Search for the cell housing the specified text and yield its [X, Y] center coordinate. 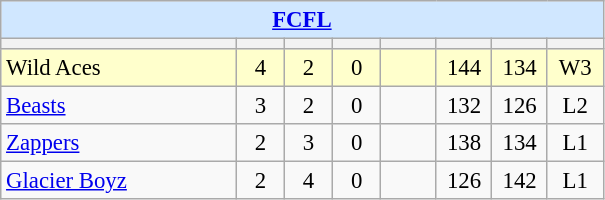
138 [464, 143]
Beasts [119, 106]
144 [464, 68]
W3 [575, 68]
L2 [575, 106]
FCFL [302, 20]
Glacier Boyz [119, 181]
Zappers [119, 143]
142 [520, 181]
132 [464, 106]
Wild Aces [119, 68]
